Locate the cell with the specified text and output its [x, y] center coordinate. 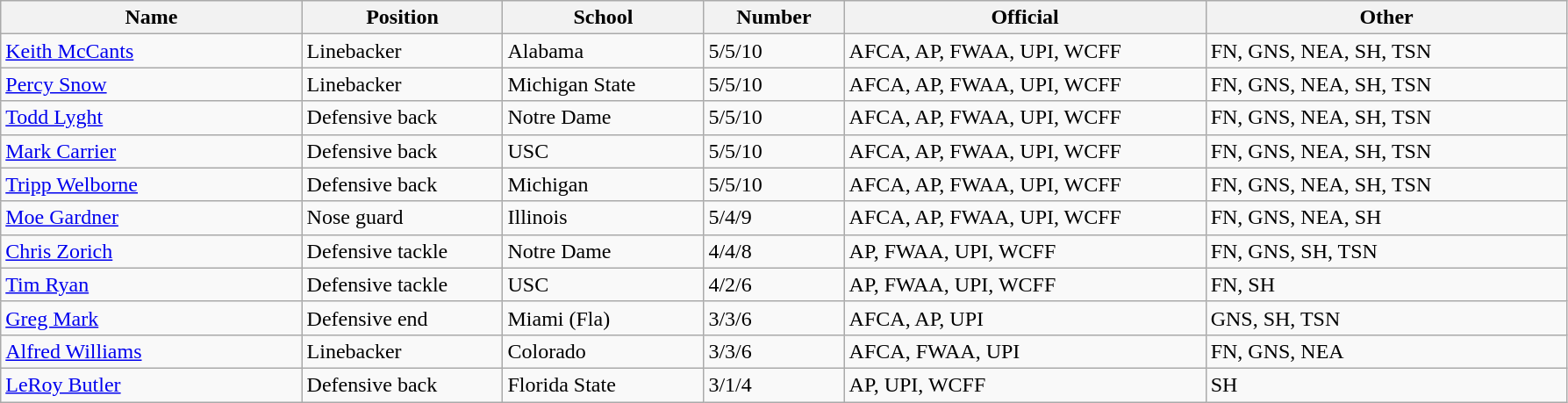
Colorado [604, 351]
Florida State [604, 385]
4/2/6 [774, 284]
Tripp Welborne [151, 184]
AFCA, FWAA, UPI [1025, 351]
Number [774, 18]
AFCA, AP, UPI [1025, 318]
Chris Zorich [151, 251]
Tim Ryan [151, 284]
Official [1025, 18]
Alabama [604, 51]
Keith McCants [151, 51]
Michigan [604, 184]
Name [151, 18]
Michigan State [604, 84]
Mark Carrier [151, 151]
3/1/4 [774, 385]
GNS, SH, TSN [1386, 318]
FN, GNS, NEA [1386, 351]
SH [1386, 385]
Miami (Fla) [604, 318]
FN, GNS, SH, TSN [1386, 251]
Defensive end [402, 318]
AP, UPI, WCFF [1025, 385]
5/4/9 [774, 218]
Greg Mark [151, 318]
Position [402, 18]
Illinois [604, 218]
Other [1386, 18]
4/4/8 [774, 251]
FN, SH [1386, 284]
Todd Lyght [151, 118]
FN, GNS, NEA, SH [1386, 218]
Alfred Williams [151, 351]
Percy Snow [151, 84]
School [604, 18]
Moe Gardner [151, 218]
LeRoy Butler [151, 385]
Nose guard [402, 218]
